Determine the [x, y] coordinate at the center of the cell enclosing the given text.  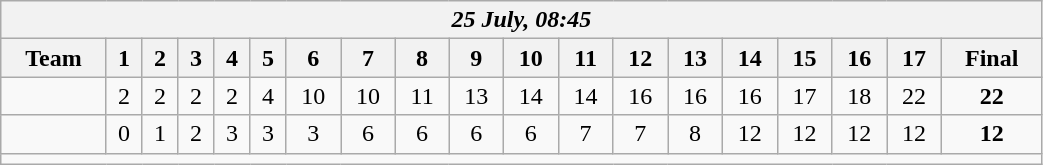
Team [54, 58]
0 [124, 134]
Final [992, 58]
18 [860, 96]
5 [268, 58]
15 [804, 58]
9 [476, 58]
25 July, 08:45 [522, 20]
